Extract the (X, Y) coordinate from the center of the cell holding the provided text.  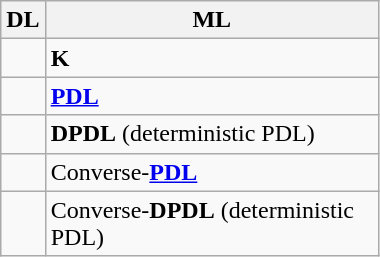
DPDL (deterministic PDL) (212, 134)
ML (212, 20)
Converse-PDL (212, 172)
PDL (212, 96)
DL (23, 20)
K (212, 58)
Converse-DPDL (deterministic PDL) (212, 224)
